For the text-containing cell, return its midpoint in [x, y] coordinate format. 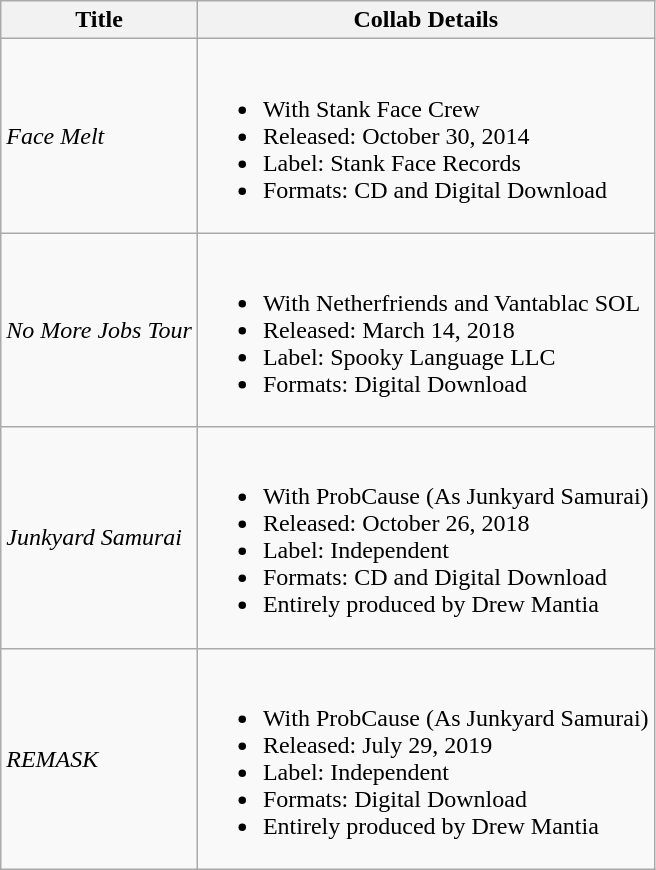
Junkyard Samurai [100, 538]
Title [100, 20]
With Netherfriends and Vantablac SOLReleased: March 14, 2018Label: Spooky Language LLCFormats: Digital Download [426, 330]
Face Melt [100, 136]
Collab Details [426, 20]
No More Jobs Tour [100, 330]
With Stank Face CrewReleased: October 30, 2014Label: Stank Face RecordsFormats: CD and Digital Download [426, 136]
With ProbCause (As Junkyard Samurai)Released: July 29, 2019Label: IndependentFormats: Digital DownloadEntirely produced by Drew Mantia [426, 758]
With ProbCause (As Junkyard Samurai)Released: October 26, 2018Label: IndependentFormats: CD and Digital DownloadEntirely produced by Drew Mantia [426, 538]
REMASK [100, 758]
